Return the (x, y) coordinate for the center point of the cell that contains the specified text.  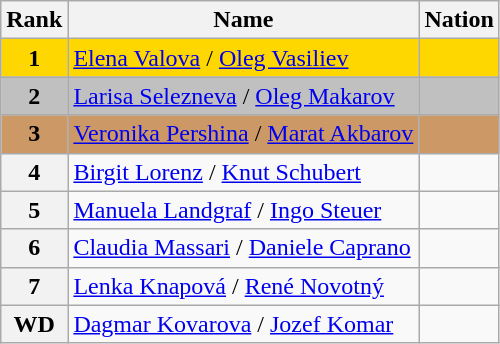
WD (34, 324)
5 (34, 210)
1 (34, 58)
2 (34, 96)
Claudia Massari / Daniele Caprano (244, 248)
Lenka Knapová / René Novotný (244, 286)
Larisa Selezneva / Oleg Makarov (244, 96)
6 (34, 248)
Rank (34, 20)
Name (244, 20)
Manuela Landgraf / Ingo Steuer (244, 210)
4 (34, 172)
Veronika Pershina / Marat Akbarov (244, 134)
Birgit Lorenz / Knut Schubert (244, 172)
7 (34, 286)
3 (34, 134)
Nation (459, 20)
Dagmar Kovarova / Jozef Komar (244, 324)
Elena Valova / Oleg Vasiliev (244, 58)
